Identify which cell holds the provided text, then report its (x, y) central coordinate. 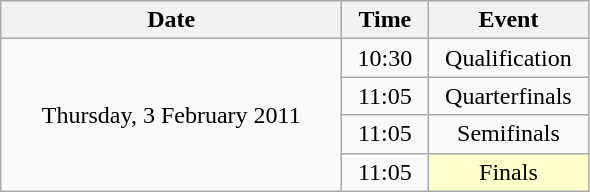
Date (172, 20)
Semifinals (508, 134)
Finals (508, 172)
Time (385, 20)
Thursday, 3 February 2011 (172, 115)
Quarterfinals (508, 96)
Qualification (508, 58)
Event (508, 20)
10:30 (385, 58)
